Locate the cell with the specified text and output its (x, y) center coordinate. 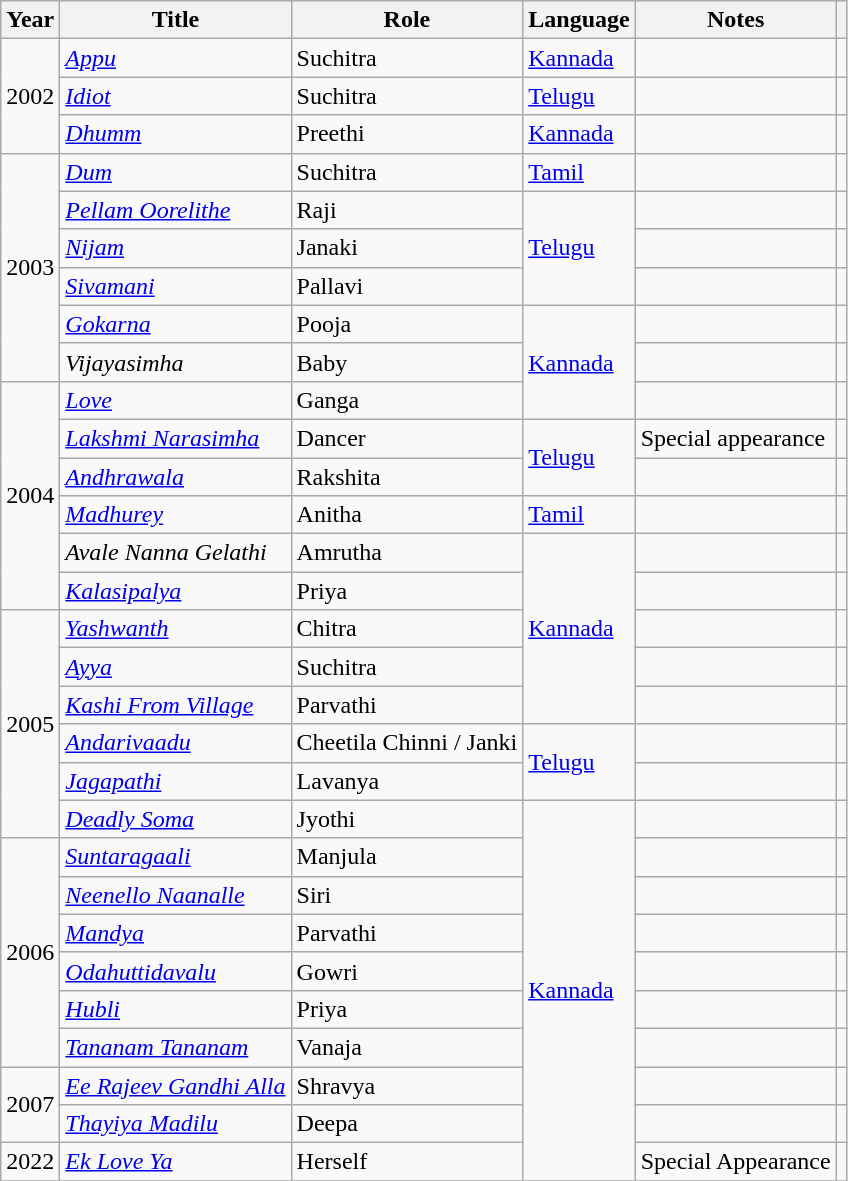
Vijayasimha (176, 362)
Appu (176, 58)
Suntaragaali (176, 857)
Anitha (407, 515)
Pellam Oorelithe (176, 210)
2004 (30, 495)
2005 (30, 724)
Ganga (407, 400)
Vanaja (407, 1047)
Special appearance (736, 438)
Gowri (407, 971)
Ee Rajeev Gandhi Alla (176, 1085)
Mandya (176, 933)
Siri (407, 895)
Deadly Soma (176, 819)
Deepa (407, 1124)
Nijam (176, 248)
Notes (736, 20)
Andhrawala (176, 477)
Janaki (407, 248)
Thayiya Madilu (176, 1124)
Sivamani (176, 286)
Dum (176, 172)
Dancer (407, 438)
Madhurey (176, 515)
2022 (30, 1162)
2003 (30, 267)
Year (30, 20)
Lavanya (407, 781)
Gokarna (176, 324)
Special Appearance (736, 1162)
Ayya (176, 667)
Baby (407, 362)
Tananam Tananam (176, 1047)
Herself (407, 1162)
Title (176, 20)
2007 (30, 1104)
Jagapathi (176, 781)
Kashi From Village (176, 705)
Neenello Naanalle (176, 895)
Language (579, 20)
Odahuttidavalu (176, 971)
Manjula (407, 857)
Ek Love Ya (176, 1162)
Love (176, 400)
Avale Nanna Gelathi (176, 553)
Preethi (407, 134)
Chitra (407, 629)
Idiot (176, 96)
Lakshmi Narasimha (176, 438)
Dhumm (176, 134)
Rakshita (407, 477)
2006 (30, 952)
Pallavi (407, 286)
Shravya (407, 1085)
Andarivaadu (176, 743)
Raji (407, 210)
Yashwanth (176, 629)
Role (407, 20)
2002 (30, 96)
Kalasipalya (176, 591)
Amrutha (407, 553)
Jyothi (407, 819)
Cheetila Chinni / Janki (407, 743)
Pooja (407, 324)
Hubli (176, 1009)
